Output the [x, y] coordinate of the center of the cell containing the given text.  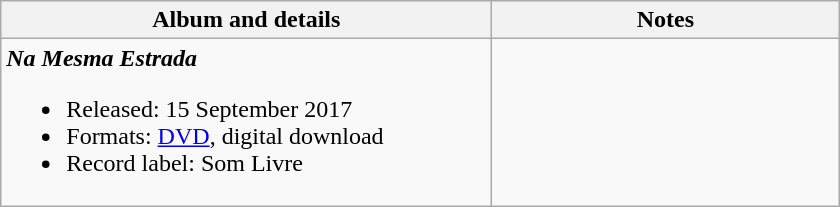
Na Mesma EstradaReleased: 15 September 2017Formats: DVD, digital downloadRecord label: Som Livre [246, 122]
Album and details [246, 20]
Notes [666, 20]
